Scan for the cell matching the given text and deliver its [x, y] coordinate at center. 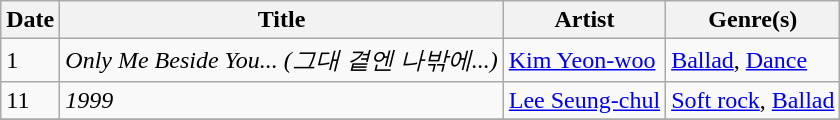
Artist [584, 20]
Ballad, Dance [753, 60]
Only Me Beside You... (그대 곁엔 나밖에...) [282, 60]
Lee Seung-chul [584, 100]
Date [30, 20]
11 [30, 100]
Title [282, 20]
Kim Yeon-woo [584, 60]
Genre(s) [753, 20]
1999 [282, 100]
1 [30, 60]
Soft rock, Ballad [753, 100]
